Pinpoint the cell where the given text exists, returning its (x, y) midpoint coordinate. 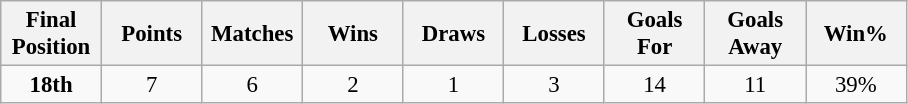
2 (354, 85)
Goals Away (756, 34)
14 (654, 85)
3 (554, 85)
6 (252, 85)
Matches (252, 34)
Points (152, 34)
39% (856, 85)
11 (756, 85)
7 (152, 85)
Wins (354, 34)
18th (52, 85)
Draws (454, 34)
Goals For (654, 34)
1 (454, 85)
Win% (856, 34)
Losses (554, 34)
Final Position (52, 34)
